Output the [X, Y] coordinate of the center of the cell containing the given text.  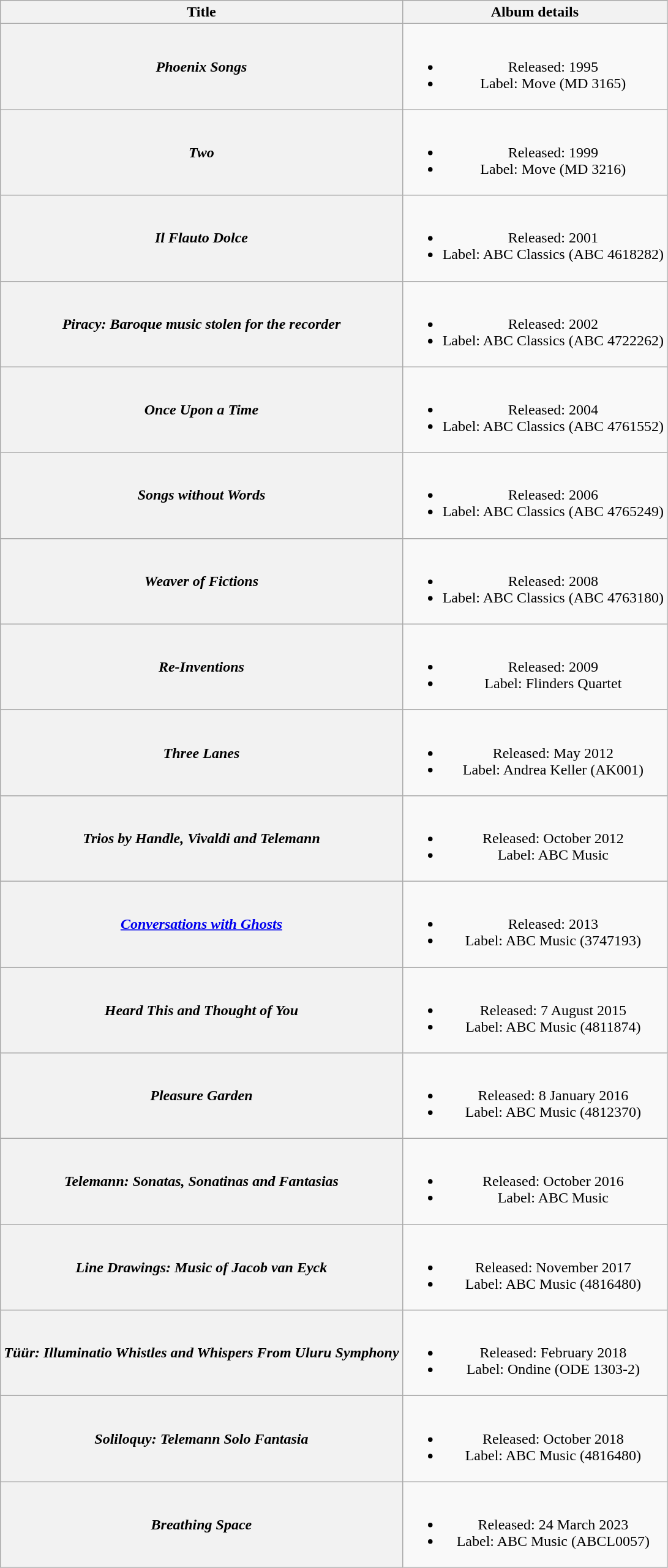
Released: 2013Label: ABC Music (3747193) [535, 924]
Line Drawings: Music of Jacob van Eyck [201, 1267]
Heard This and Thought of You [201, 1010]
Released: 8 January 2016Label: ABC Music (4812370) [535, 1096]
Breathing Space [201, 1525]
Three Lanes [201, 752]
Phoenix Songs [201, 67]
Released: 1999Label: Move (MD 3216) [535, 152]
Title [201, 12]
Conversations with Ghosts [201, 924]
Released: 1995Label: Move (MD 3165) [535, 67]
Album details [535, 12]
Pleasure Garden [201, 1096]
Songs without Words [201, 495]
Released: February 2018Label: Ondine (ODE 1303-2) [535, 1353]
Released: 2006Label: ABC Classics (ABC 4765249) [535, 495]
Telemann: Sonatas, Sonatinas and Fantasias [201, 1182]
Released: November 2017Label: ABC Music (4816480) [535, 1267]
Soliloquy: Telemann Solo Fantasia [201, 1439]
Released: October 2018 Label: ABC Music (4816480) [535, 1439]
Two [201, 152]
Released: October 2016Label: ABC Music [535, 1182]
Released: 2002Label: ABC Classics (ABC 4722262) [535, 324]
Il Flauto Dolce [201, 238]
Released: May 2012Label: Andrea Keller (AK001) [535, 752]
Released: 2004Label: ABC Classics (ABC 4761552) [535, 410]
Once Upon a Time [201, 410]
Released: 2009Label: Flinders Quartet [535, 667]
Piracy: Baroque music stolen for the recorder [201, 324]
Released: October 2012Label: ABC Music [535, 838]
Weaver of Fictions [201, 581]
Tüür: Illuminatio Whistles and Whispers From Uluru Symphony [201, 1353]
Released: 7 August 2015Label: ABC Music (4811874) [535, 1010]
Re-Inventions [201, 667]
Released: 24 March 2023 Label: ABC Music (ABCL0057) [535, 1525]
Released: 2001Label: ABC Classics (ABC 4618282) [535, 238]
Trios by Handle, Vivaldi and Telemann [201, 838]
Released: 2008 Label: ABC Classics (ABC 4763180) [535, 581]
